Determine the [x, y] coordinate at the center of the cell enclosing the given text.  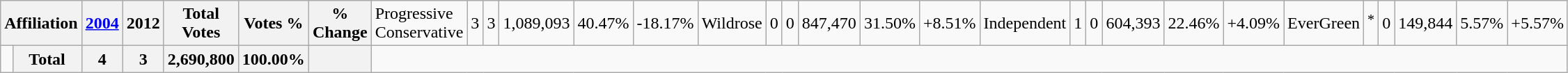
+8.51% [950, 24]
22.46% [1193, 24]
2,690,800 [201, 59]
1 [1078, 24]
5.57% [1482, 24]
Wildrose [732, 24]
1,089,093 [536, 24]
2012 [143, 24]
100.00% [273, 59]
149,844 [1426, 24]
Affiliation [41, 24]
Progressive Conservative [419, 24]
Total [47, 59]
847,470 [829, 24]
2004 [102, 24]
Total Votes [201, 24]
604,393 [1134, 24]
% Change [340, 24]
-18.17% [666, 24]
EverGreen [1324, 24]
4 [102, 59]
Independent [1025, 24]
Votes % [273, 24]
+4.09% [1253, 24]
* [1372, 24]
+5.57% [1537, 24]
40.47% [603, 24]
31.50% [890, 24]
